Identify which cell holds the provided text, then report its (X, Y) central coordinate. 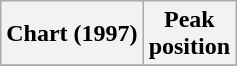
Peakposition (189, 34)
Chart (1997) (72, 34)
